Scan for the cell matching the given text and deliver its (X, Y) coordinate at center. 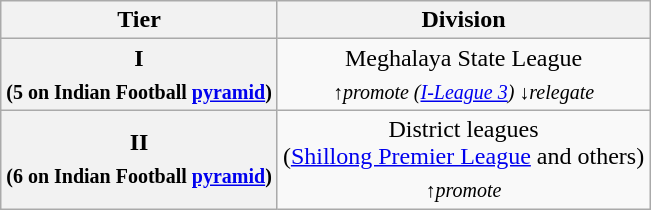
Tier (140, 20)
Division (463, 20)
II(6 on Indian Football pyramid) (140, 159)
District leagues(Shillong Premier League and others) ↑promote (463, 159)
Meghalaya State League ↑promote (I-League 3) ↓relegate (463, 74)
I(5 on Indian Football pyramid) (140, 74)
